Output the (X, Y) coordinate of the center of the cell containing the given text.  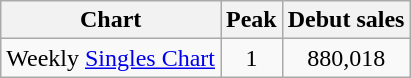
Peak (252, 20)
Chart (111, 20)
880,018 (346, 58)
Debut sales (346, 20)
1 (252, 58)
Weekly Singles Chart (111, 58)
